Pinpoint the cell where the given text exists, returning its [X, Y] midpoint coordinate. 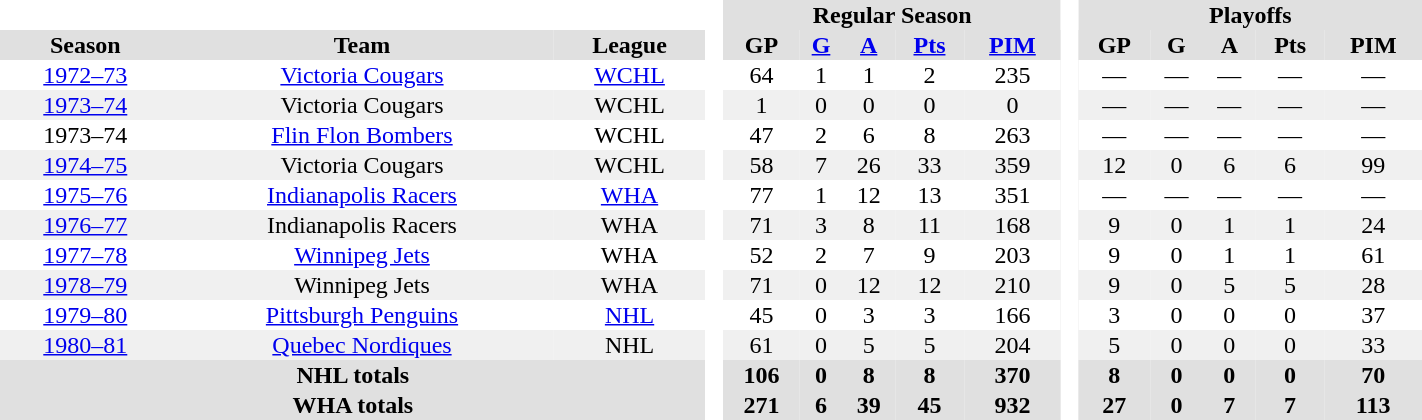
99 [1373, 165]
11 [930, 225]
1975–76 [86, 195]
27 [1114, 405]
271 [761, 405]
1976–77 [86, 225]
52 [761, 255]
Pittsburgh Penguins [362, 315]
Season [86, 45]
13 [930, 195]
263 [1012, 135]
1980–81 [86, 345]
932 [1012, 405]
Regular Season [892, 15]
24 [1373, 225]
106 [761, 375]
351 [1012, 195]
League [629, 45]
1979–80 [86, 315]
166 [1012, 315]
204 [1012, 345]
1974–75 [86, 165]
37 [1373, 315]
Playoffs [1250, 15]
47 [761, 135]
Team [362, 45]
113 [1373, 405]
Quebec Nordiques [362, 345]
235 [1012, 75]
359 [1012, 165]
203 [1012, 255]
1972–73 [86, 75]
28 [1373, 285]
WHA totals [353, 405]
168 [1012, 225]
26 [868, 165]
1978–79 [86, 285]
210 [1012, 285]
77 [761, 195]
64 [761, 75]
70 [1373, 375]
58 [761, 165]
370 [1012, 375]
Flin Flon Bombers [362, 135]
39 [868, 405]
NHL totals [353, 375]
1977–78 [86, 255]
